From the cell containing the given text, extract its center point as [x, y] coordinate. 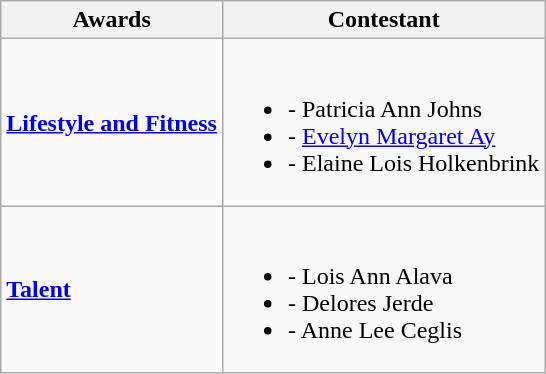
Talent [112, 290]
- Lois Ann Alava - Delores Jerde - Anne Lee Ceglis [383, 290]
Contestant [383, 20]
Lifestyle and Fitness [112, 122]
Awards [112, 20]
- Patricia Ann Johns - Evelyn Margaret Ay - Elaine Lois Holkenbrink [383, 122]
